Extract the [x, y] coordinate from the center of the cell holding the provided text.  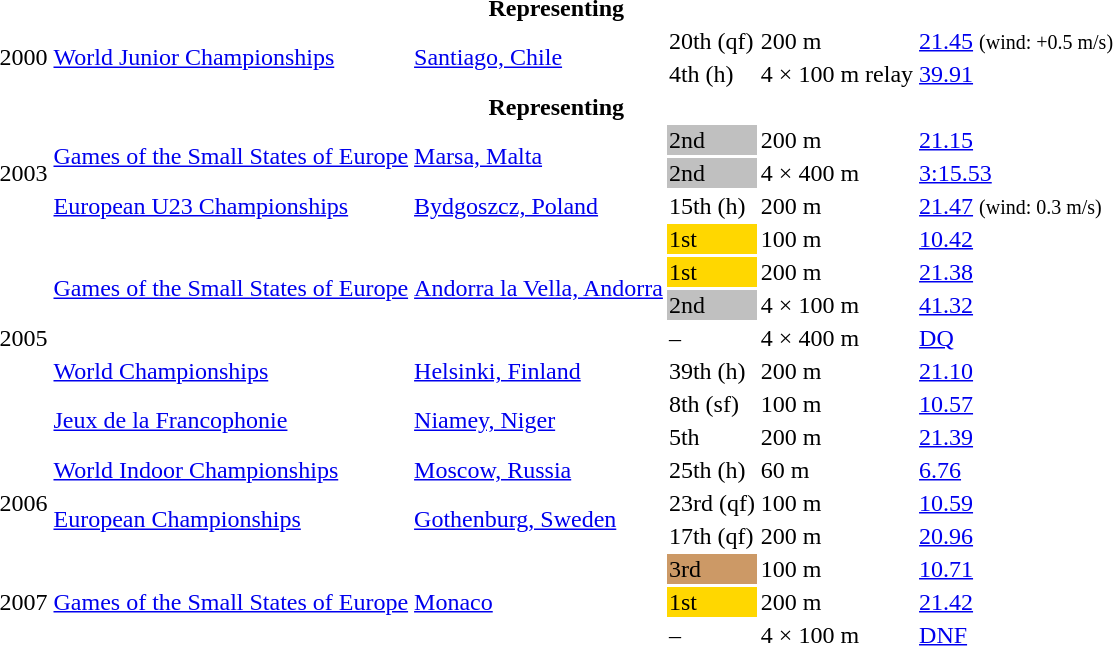
Moscow, Russia [539, 470]
World Junior Championships [231, 58]
Andorra la Vella, Andorra [539, 288]
20th (qf) [712, 41]
World Championships [231, 371]
Helsinki, Finland [539, 371]
Marsa, Malta [539, 156]
Santiago, Chile [539, 58]
Gothenburg, Sweden [539, 520]
8th (sf) [712, 404]
Jeux de la Francophonie [231, 420]
23rd (qf) [712, 503]
39th (h) [712, 371]
60 m [836, 470]
25th (h) [712, 470]
4 × 100 m [836, 305]
17th (qf) [712, 536]
3rd [712, 569]
4th (h) [712, 74]
15th (h) [712, 206]
Niamey, Niger [539, 420]
European U23 Championships [231, 206]
Bydgoszcz, Poland [539, 206]
– [712, 338]
5th [712, 437]
European Championships [231, 520]
4 × 100 m relay [836, 74]
World Indoor Championships [231, 470]
